Pinpoint the cell where the given text exists, returning its (x, y) midpoint coordinate. 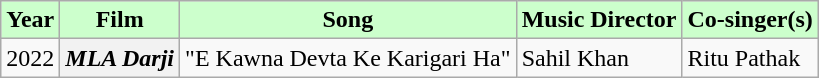
MLA Darji (120, 58)
Song (348, 20)
Film (120, 20)
Music Director (599, 20)
Co-singer(s) (750, 20)
Sahil Khan (599, 58)
"E Kawna Devta Ke Karigari Ha" (348, 58)
Year (30, 20)
2022 (30, 58)
Ritu Pathak (750, 58)
